Identify which cell holds the provided text, then report its [X, Y] central coordinate. 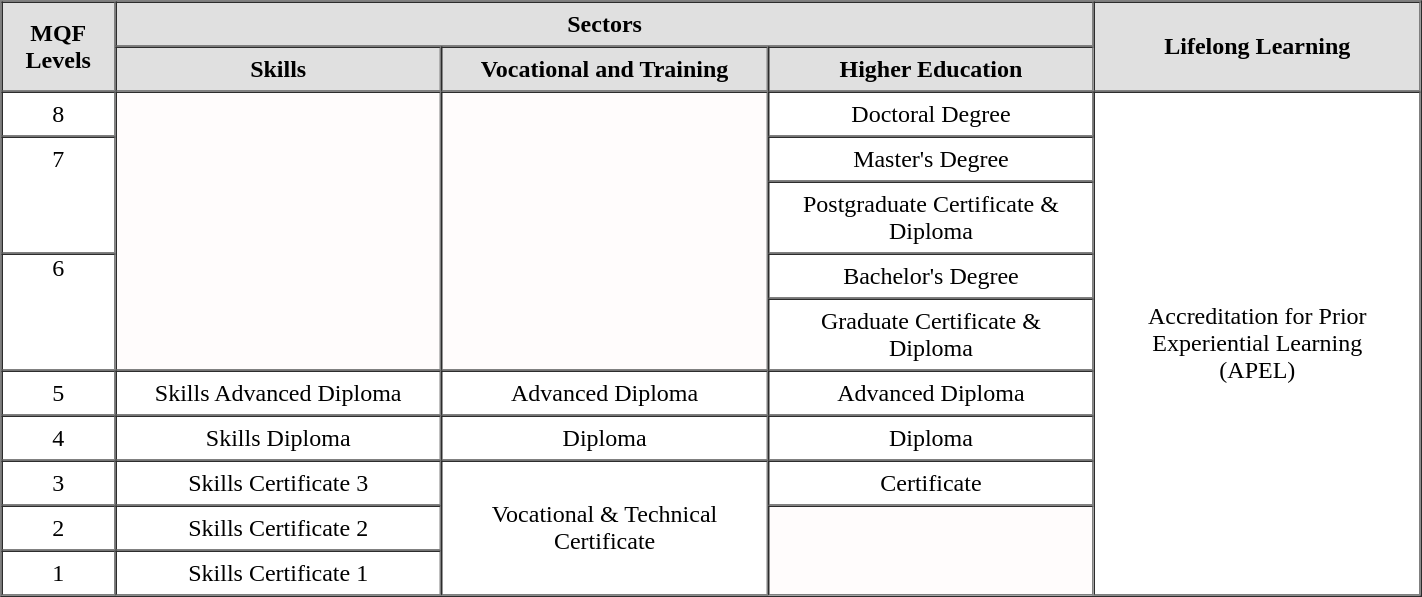
Doctoral Degree [931, 114]
3 [59, 482]
Sectors [604, 24]
4 [59, 438]
Skills Advanced Diploma [278, 392]
6 [59, 312]
Skills Certificate 2 [278, 528]
Accreditation for Prior Experiential Learning(APEL) [1257, 344]
Bachelor's Degree [931, 276]
1 [59, 572]
Vocational and Training [604, 68]
8 [59, 114]
Postgraduate Certificate & Diploma [931, 218]
2 [59, 528]
Graduate Certificate & Diploma [931, 334]
Master's Degree [931, 158]
Lifelong Learning [1257, 47]
Skills Diploma [278, 438]
MQF Levels [59, 47]
Skills Certificate 1 [278, 572]
Skills [278, 68]
5 [59, 392]
Higher Education [931, 68]
Certificate [931, 482]
Skills Certificate 3 [278, 482]
Vocational & Technical Certificate [604, 528]
7 [59, 194]
